Capture the cell that displays the provided text and extract its [X, Y] central coordinate. 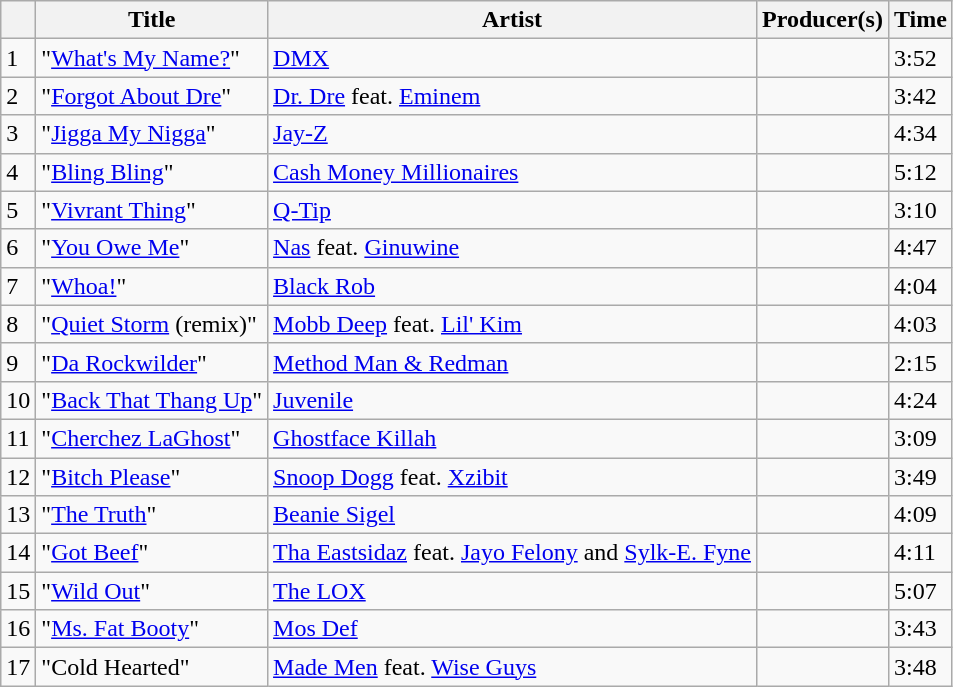
"Got Beef" [152, 553]
"Back That Thang Up" [152, 400]
"Bitch Please" [152, 477]
Time [920, 20]
4 [18, 172]
3 [18, 134]
The LOX [512, 591]
14 [18, 553]
3:52 [920, 58]
4:11 [920, 553]
Cash Money Millionaires [512, 172]
"The Truth" [152, 515]
12 [18, 477]
"What's My Name?" [152, 58]
"Ms. Fat Booty" [152, 629]
13 [18, 515]
10 [18, 400]
7 [18, 286]
4:03 [920, 324]
Artist [512, 20]
2:15 [920, 362]
Ghostface Killah [512, 438]
Title [152, 20]
8 [18, 324]
4:09 [920, 515]
Q-Tip [512, 210]
"Jigga My Nigga" [152, 134]
16 [18, 629]
3:10 [920, 210]
4:04 [920, 286]
Method Man & Redman [512, 362]
"Bling Bling" [152, 172]
"Cold Hearted" [152, 667]
Tha Eastsidaz feat. Jayo Felony and Sylk-E. Fyne [512, 553]
3:49 [920, 477]
Mobb Deep feat. Lil' Kim [512, 324]
3:09 [920, 438]
15 [18, 591]
Juvenile [512, 400]
5:07 [920, 591]
Jay-Z [512, 134]
"Cherchez LaGhost" [152, 438]
3:42 [920, 96]
6 [18, 248]
4:24 [920, 400]
DMX [512, 58]
Black Rob [512, 286]
"Quiet Storm (remix)" [152, 324]
3:48 [920, 667]
4:34 [920, 134]
Nas feat. Ginuwine [512, 248]
"You Owe Me" [152, 248]
Mos Def [512, 629]
"Whoa!" [152, 286]
3:43 [920, 629]
9 [18, 362]
Dr. Dre feat. Eminem [512, 96]
"Da Rockwilder" [152, 362]
17 [18, 667]
"Wild Out" [152, 591]
Beanie Sigel [512, 515]
"Vivrant Thing" [152, 210]
11 [18, 438]
5 [18, 210]
4:47 [920, 248]
Made Men feat. Wise Guys [512, 667]
Snoop Dogg feat. Xzibit [512, 477]
"Forgot About Dre" [152, 96]
1 [18, 58]
2 [18, 96]
5:12 [920, 172]
Producer(s) [823, 20]
